Determine the [X, Y] coordinate at the center of the cell enclosing the given text.  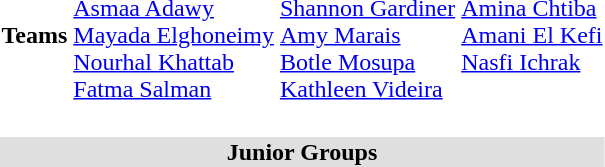
Junior Groups [302, 152]
